For the text-containing cell, return its midpoint in (x, y) coordinate format. 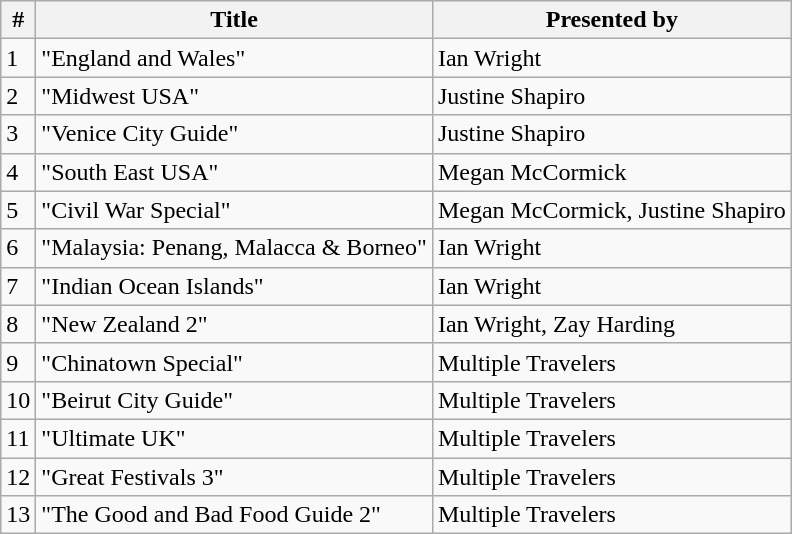
3 (18, 134)
Megan McCormick (612, 172)
2 (18, 96)
"Great Festivals 3" (234, 477)
"The Good and Bad Food Guide 2" (234, 515)
"Venice City Guide" (234, 134)
Title (234, 20)
"Ultimate UK" (234, 438)
"South East USA" (234, 172)
Megan McCormick, Justine Shapiro (612, 210)
1 (18, 58)
10 (18, 400)
Presented by (612, 20)
"Midwest USA" (234, 96)
"Indian Ocean Islands" (234, 286)
6 (18, 248)
"Chinatown Special" (234, 362)
"Malaysia: Penang, Malacca & Borneo" (234, 248)
"Beirut City Guide" (234, 400)
13 (18, 515)
5 (18, 210)
Ian Wright, Zay Harding (612, 324)
"England and Wales" (234, 58)
# (18, 20)
9 (18, 362)
12 (18, 477)
7 (18, 286)
4 (18, 172)
8 (18, 324)
"New Zealand 2" (234, 324)
"Civil War Special" (234, 210)
11 (18, 438)
